Determine the [X, Y] coordinate at the center of the cell enclosing the given text.  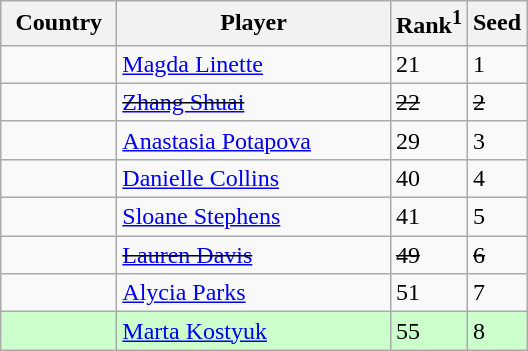
49 [428, 255]
22 [428, 102]
55 [428, 331]
21 [428, 64]
29 [428, 140]
Sloane Stephens [254, 217]
41 [428, 217]
4 [496, 178]
Anastasia Potapova [254, 140]
6 [496, 255]
3 [496, 140]
Seed [496, 24]
Zhang Shuai [254, 102]
2 [496, 102]
Magda Linette [254, 64]
Lauren Davis [254, 255]
1 [496, 64]
Player [254, 24]
Country [59, 24]
8 [496, 331]
5 [496, 217]
Rank1 [428, 24]
Marta Kostyuk [254, 331]
40 [428, 178]
Danielle Collins [254, 178]
51 [428, 293]
7 [496, 293]
Alycia Parks [254, 293]
